Provide the [x, y] coordinate of the cell's center where the given text is located.  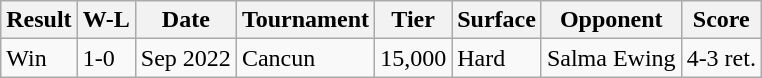
Salma Ewing [611, 58]
Tier [414, 20]
Tournament [305, 20]
15,000 [414, 58]
Opponent [611, 20]
Score [721, 20]
Result [39, 20]
4-3 ret. [721, 58]
Surface [497, 20]
Win [39, 58]
1-0 [106, 58]
Hard [497, 58]
Cancun [305, 58]
W-L [106, 20]
Sep 2022 [186, 58]
Date [186, 20]
